For the text-containing cell, return its midpoint in (x, y) coordinate format. 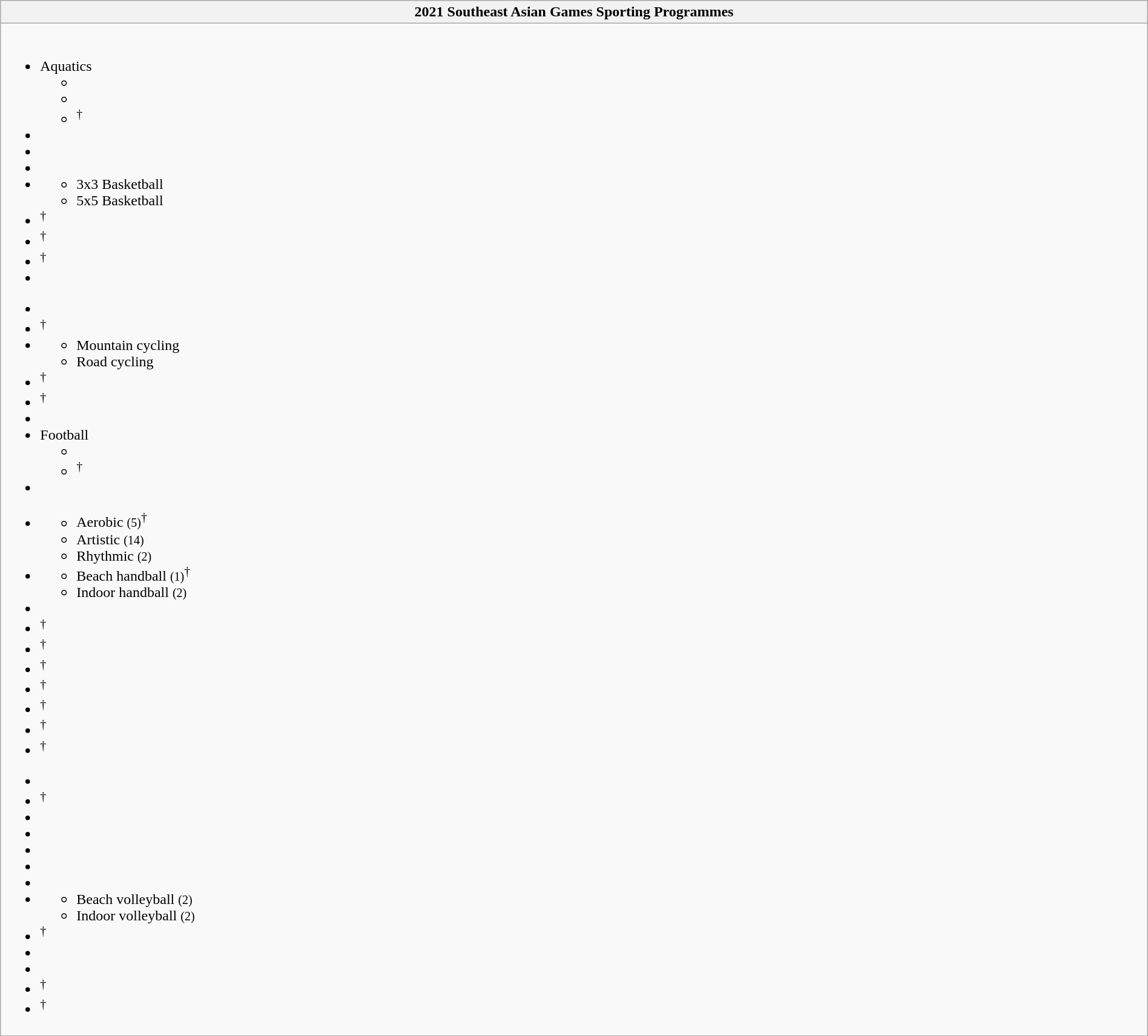
2021 Southeast Asian Games Sporting Programmes (574, 12)
